From the cell containing the given text, extract its center point as (x, y) coordinate. 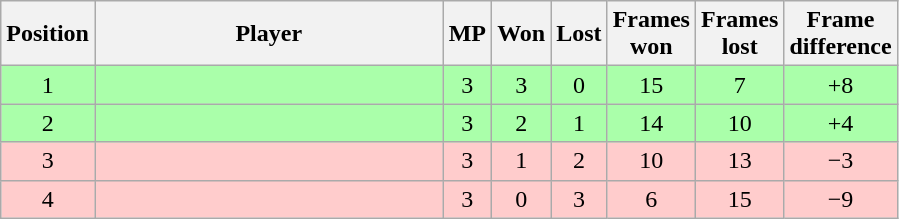
6 (651, 199)
Frames lost (739, 34)
Lost (579, 34)
MP (468, 34)
Won (522, 34)
14 (651, 123)
−9 (840, 199)
−3 (840, 161)
Position (48, 34)
+4 (840, 123)
13 (739, 161)
Frames won (651, 34)
+8 (840, 85)
Frame difference (840, 34)
4 (48, 199)
7 (739, 85)
Player (268, 34)
